Find where the given text appears and provide that cell's center as (X, Y) coordinate. 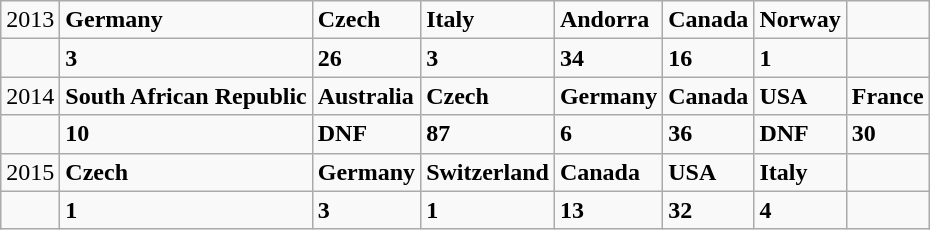
2015 (30, 172)
32 (708, 210)
6 (608, 134)
Andorra (608, 20)
13 (608, 210)
16 (708, 58)
36 (708, 134)
France (888, 96)
10 (186, 134)
2013 (30, 20)
Switzerland (488, 172)
30 (888, 134)
34 (608, 58)
87 (488, 134)
4 (800, 210)
26 (366, 58)
South African Republic (186, 96)
Norway (800, 20)
2014 (30, 96)
Australia (366, 96)
